Pinpoint the cell where the given text exists, returning its (X, Y) midpoint coordinate. 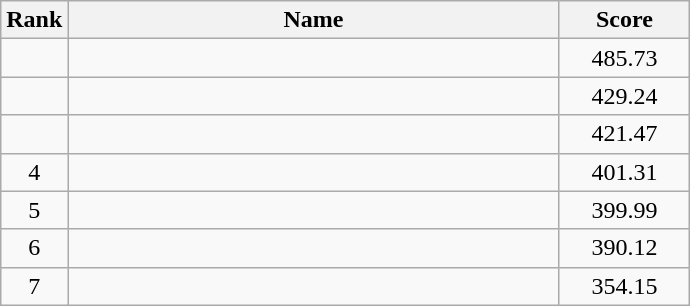
401.31 (624, 172)
6 (34, 248)
485.73 (624, 58)
429.24 (624, 96)
354.15 (624, 286)
Rank (34, 20)
421.47 (624, 134)
Name (314, 20)
4 (34, 172)
390.12 (624, 248)
7 (34, 286)
399.99 (624, 210)
Score (624, 20)
5 (34, 210)
